Detect which cell encompasses the target text, then output its [x, y] center coordinate. 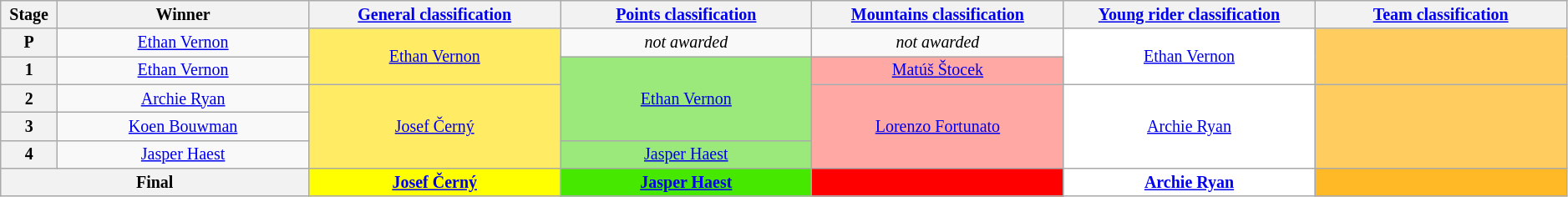
Matúš Štocek [937, 70]
Team classification [1440, 15]
P [29, 43]
Lorenzo Fortunato [937, 126]
Points classification [687, 15]
2 [29, 98]
Stage [29, 15]
Mountains classification [937, 15]
Final [155, 182]
1 [29, 70]
Young rider classification [1190, 15]
4 [29, 154]
3 [29, 127]
Winner [184, 15]
General classification [434, 15]
Koen Bouwman [184, 127]
